Identify which cell holds the provided text, then report its [X, Y] central coordinate. 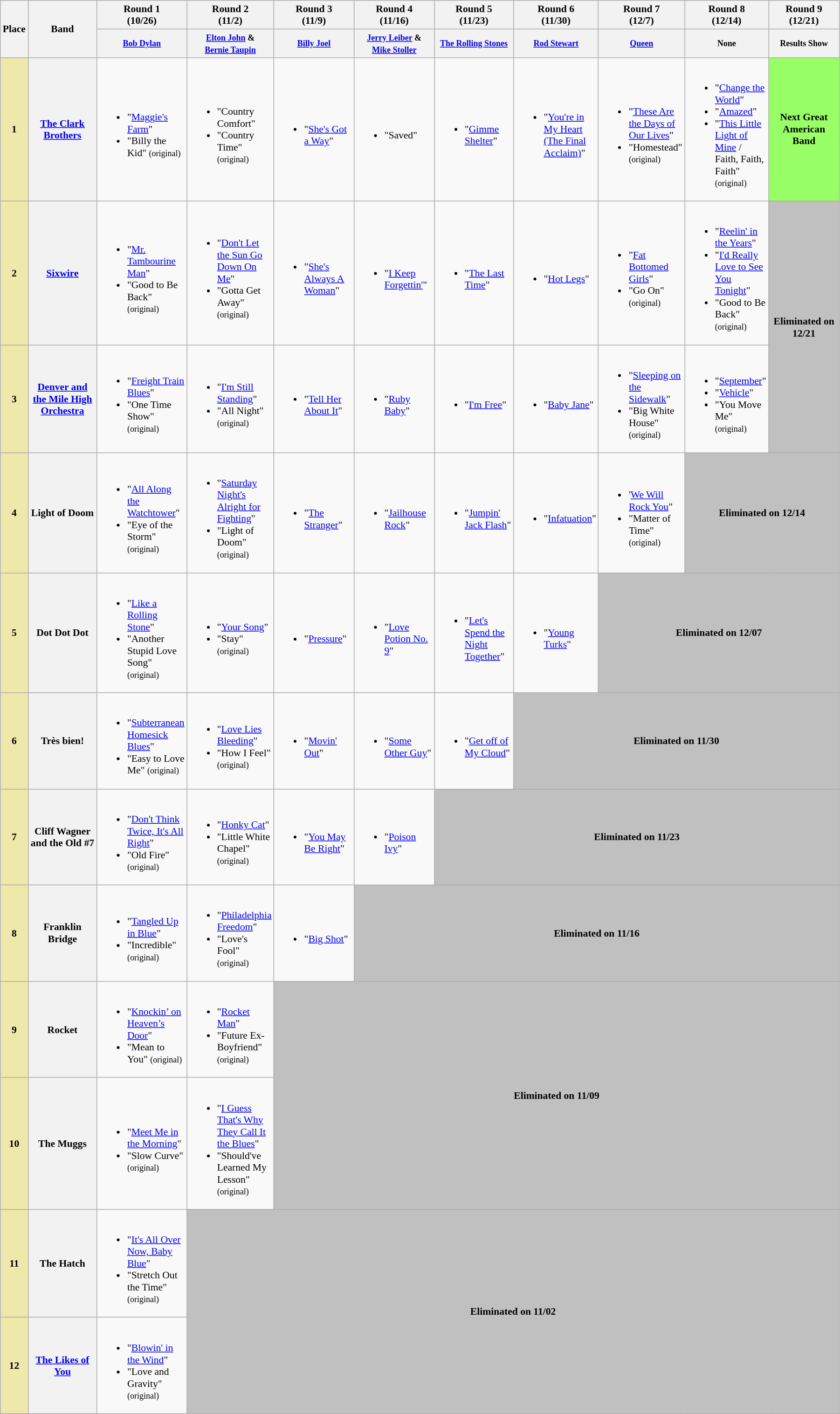
"Meet Me in the Morning""Slow Curve" (original) [142, 1144]
"Gimme Shelter" [474, 129]
"Don't Let the Sun Go Down On Me""Gotta Get Away" (original) [230, 273]
"I Guess That's Why They Call It the Blues""Should've Learned My Lesson"(original) [230, 1144]
Elton John &Bernie Taupin [230, 43]
"Big Shot" [314, 933]
"Country Comfort""Country Time" (original) [230, 129]
Band [62, 29]
"Reelin' in the Years""I'd Really Love to See You Tonight""Good to Be Back" (original) [727, 273]
"I Keep Forgettin'" [394, 273]
6 [14, 741]
Eliminated on 12/14 [762, 513]
"Blowin' in the Wind""Love and Gravity" (original) [142, 1366]
"Sleeping on the Sidewalk""Big White House" (original) [641, 399]
"Freight Train Blues""One Time Show" (original) [142, 399]
"Love Lies Bleeding""How I Feel" (original) [230, 741]
Rocket [62, 1029]
"Love Potion No. 9" [394, 633]
"Knockin’ on Heaven’s Door""Mean to You" (original) [142, 1029]
"Pressure" [314, 633]
Eliminated on 11/02 [513, 1311]
Next Great American Band [804, 129]
Round 7(12/7) [641, 15]
"All Along the Watchtower""Eye of the Storm" (original) [142, 513]
"You May Be Right" [314, 837]
The Clark Brothers [62, 129]
Round 4(11/16) [394, 15]
The Likes of You [62, 1366]
11 [14, 1263]
"Jumpin' Jack Flash" [474, 513]
"Fat Bottomed Girls""Go On" (original) [641, 273]
"Change the World""Amazed""This Little Light of Mine / Faith, Faith, Faith" (original) [727, 129]
"Saved" [394, 129]
3 [14, 399]
Jerry Leiber &Mike Stoller [394, 43]
"Poison Ivy" [394, 837]
Light of Doom [62, 513]
"She's Always A Woman" [314, 273]
Billy Joel [314, 43]
"Honky Cat""Little White Chapel" (original) [230, 837]
"Let's Spend the Night Together" [474, 633]
"She's Got a Way" [314, 129]
"Some Other Guy" [394, 741]
Dot Dot Dot [62, 633]
"I'm Free" [474, 399]
5 [14, 633]
Queen [641, 43]
"Maggie's Farm""Billy the Kid" (original) [142, 129]
10 [14, 1144]
"It's All Over Now, Baby Blue""Stretch Out the Time" (original) [142, 1263]
"The Last Time" [474, 273]
"Movin' Out" [314, 741]
7 [14, 837]
Results Show [804, 43]
Denver and the Mile High Orchestra [62, 399]
"Young Turks" [556, 633]
Franklin Bridge [62, 933]
"Tell Her About It" [314, 399]
"Infatuation" [556, 513]
"Philadelphia Freedom""Love's Fool" (original) [230, 933]
The Rolling Stones [474, 43]
"Like a Rolling Stone""Another Stupid Love Song" (original) [142, 633]
Eliminated on 11/09 [557, 1096]
1 [14, 129]
"Get off of My Cloud" [474, 741]
"The Stranger" [314, 513]
8 [14, 933]
"You're in My Heart (The Final Acclaim)" [556, 129]
Sixwire [62, 273]
"Tangled Up in Blue""Incredible" (original) [142, 933]
The Hatch [62, 1263]
None [727, 43]
Cliff Wagner and the Old #7 [62, 837]
"Jailhouse Rock" [394, 513]
4 [14, 513]
"Ruby Baby" [394, 399]
"I'm Still Standing""All Night" (original) [230, 399]
Eliminated on 12/21 [804, 327]
"Hot Legs" [556, 273]
Round 1(10/26) [142, 15]
The Muggs [62, 1144]
Eliminated on 11/30 [676, 741]
"September""Vehicle""You Move Me" (original) [727, 399]
"Mr. Tambourine Man""Good to Be Back" (original) [142, 273]
'We Will Rock You""Matter of Time" (original) [641, 513]
2 [14, 273]
Round 6(11/30) [556, 15]
Round 9(12/21) [804, 15]
12 [14, 1366]
"These Are the Days of Our Lives""Homestead" (original) [641, 129]
"Rocket Man""Future Ex-Boyfriend" (original) [230, 1029]
Eliminated on 11/23 [637, 837]
Eliminated on 11/16 [597, 933]
"Subterranean Homesick Blues""Easy to Love Me" (original) [142, 741]
Bob Dylan [142, 43]
"Baby Jane" [556, 399]
Très bien! [62, 741]
9 [14, 1029]
Round 3(11/9) [314, 15]
"Don't Think Twice, It's All Right""Old Fire" (original) [142, 837]
Rod Stewart [556, 43]
"Saturday Night's Alright for Fighting""Light of Doom" (original) [230, 513]
Place [14, 29]
Eliminated on 12/07 [719, 633]
Round 5(11/23) [474, 15]
"Your Song""Stay" (original) [230, 633]
Round 2(11/2) [230, 15]
Round 8(12/14) [727, 15]
